Capture the cell that displays the provided text and extract its [x, y] central coordinate. 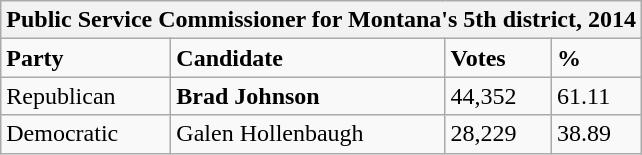
Votes [498, 58]
Galen Hollenbaugh [308, 134]
% [597, 58]
28,229 [498, 134]
Public Service Commissioner for Montana's 5th district, 2014 [322, 20]
61.11 [597, 96]
Democratic [86, 134]
Brad Johnson [308, 96]
44,352 [498, 96]
Republican [86, 96]
Candidate [308, 58]
38.89 [597, 134]
Party [86, 58]
